Output the (X, Y) coordinate of the center of the cell containing the given text.  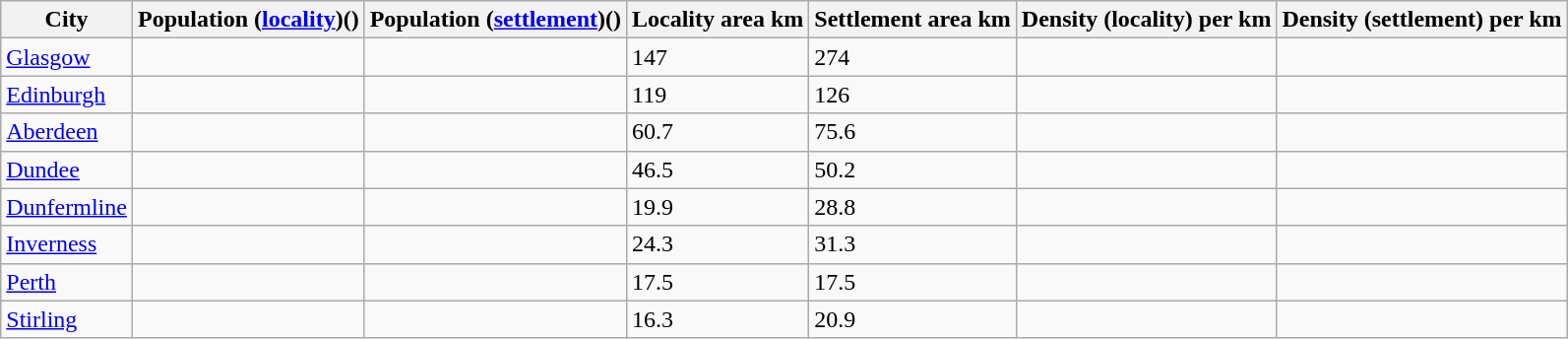
Dundee (67, 169)
Population (locality)() (248, 20)
20.9 (913, 319)
Density (settlement) per km (1421, 20)
Aberdeen (67, 132)
Dunfermline (67, 207)
Locality area km (717, 20)
19.9 (717, 207)
City (67, 20)
60.7 (717, 132)
16.3 (717, 319)
Perth (67, 282)
50.2 (913, 169)
126 (913, 95)
24.3 (717, 244)
274 (913, 57)
Settlement area km (913, 20)
Density (locality) per km (1146, 20)
Glasgow (67, 57)
Stirling (67, 319)
31.3 (913, 244)
119 (717, 95)
147 (717, 57)
Population (settlement)() (495, 20)
75.6 (913, 132)
28.8 (913, 207)
46.5 (717, 169)
Inverness (67, 244)
Edinburgh (67, 95)
